Detect which cell encompasses the target text, then output its [x, y] center coordinate. 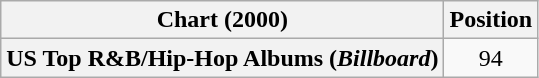
94 [491, 58]
US Top R&B/Hip-Hop Albums (Billboard) [222, 58]
Position [491, 20]
Chart (2000) [222, 20]
